Return [x, y] of the center of cell containing provided text 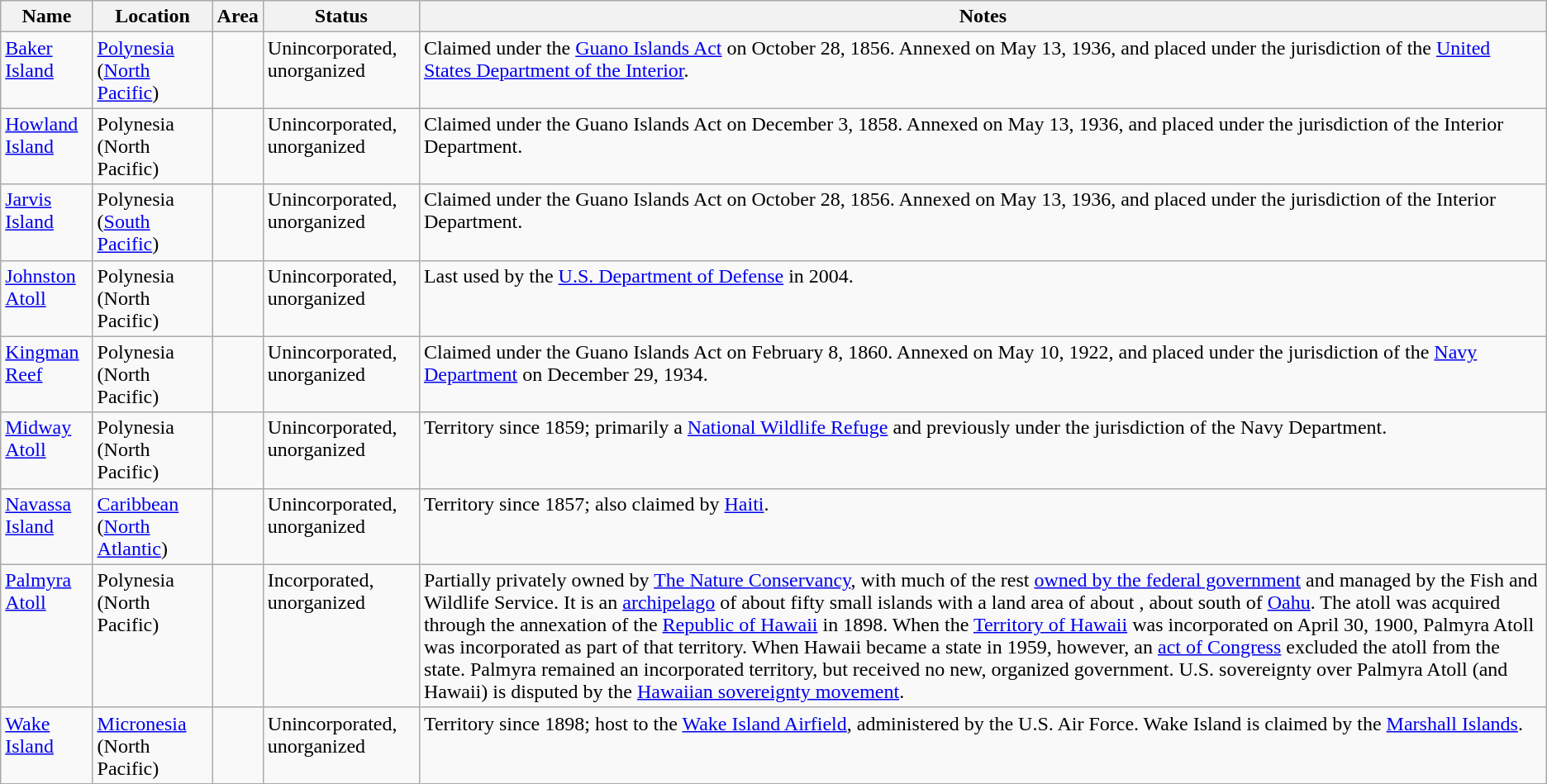
Territory since 1859; primarily a National Wildlife Refuge and previously under the jurisdiction of the Navy Department. [983, 450]
Navassa Island [46, 526]
Area [238, 17]
Kingman Reef [46, 374]
Claimed under the Guano Islands Act on December 3, 1858. Annexed on May 13, 1936, and placed under the jurisdiction of the Interior Department. [983, 146]
Last used by the U.S. Department of Defense in 2004. [983, 298]
Claimed under the Guano Islands Act on October 28, 1856. Annexed on May 13, 1936, and placed under the jurisdiction of the Interior Department. [983, 222]
Howland Island [46, 146]
Micronesia (North Pacific) [152, 745]
Wake Island [46, 745]
Baker Island [46, 70]
Status [340, 17]
Location [152, 17]
Territory since 1857; also claimed by Haiti. [983, 526]
Name [46, 17]
Caribbean (North Atlantic) [152, 526]
Incorporated, unorganized [340, 636]
Notes [983, 17]
Territory since 1898; host to the Wake Island Airfield, administered by the U.S. Air Force. Wake Island is claimed by the Marshall Islands. [983, 745]
Midway Atoll [46, 450]
Jarvis Island [46, 222]
Polynesia (South Pacific) [152, 222]
Palmyra Atoll [46, 636]
Johnston Atoll [46, 298]
